Output the (x, y) coordinate of the center of the cell containing the given text.  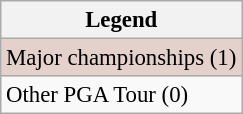
Major championships (1) (122, 58)
Legend (122, 20)
Other PGA Tour (0) (122, 95)
